Capture the cell that displays the provided text and extract its (X, Y) central coordinate. 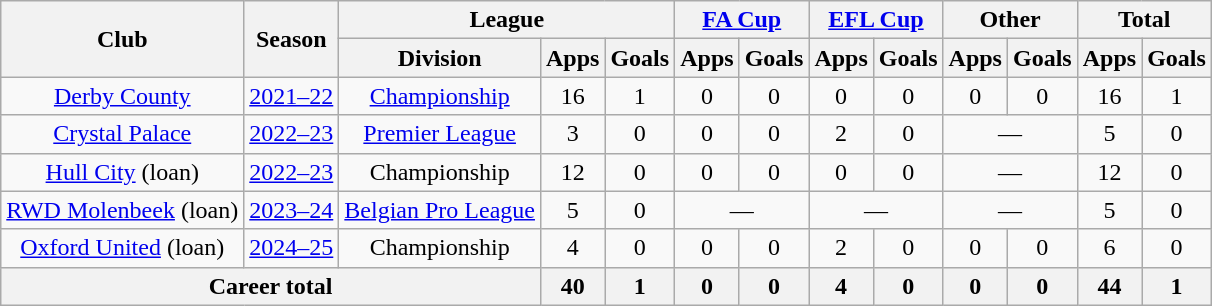
3 (572, 134)
6 (1109, 248)
RWD Molenbeek (loan) (122, 210)
Other (1010, 20)
Oxford United (loan) (122, 248)
League (507, 20)
Belgian Pro League (440, 210)
EFL Cup (876, 20)
Hull City (loan) (122, 172)
Total (1144, 20)
Crystal Palace (122, 134)
Derby County (122, 96)
2023–24 (292, 210)
2021–22 (292, 96)
Club (122, 39)
Division (440, 58)
40 (572, 286)
44 (1109, 286)
Season (292, 39)
Career total (271, 286)
FA Cup (742, 20)
Premier League (440, 134)
2024–25 (292, 248)
